Identify which cell holds the provided text, then report its (X, Y) central coordinate. 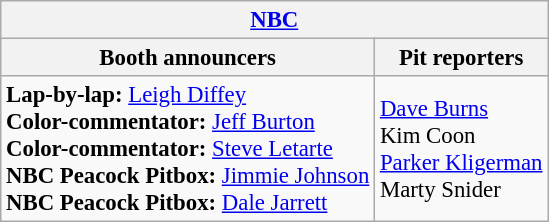
Booth announcers (188, 58)
Pit reporters (462, 58)
Dave BurnsKim CoonParker KligermanMarty Snider (462, 149)
NBC (274, 20)
